Provide the (X, Y) coordinate of the cell's center where the given text is located.  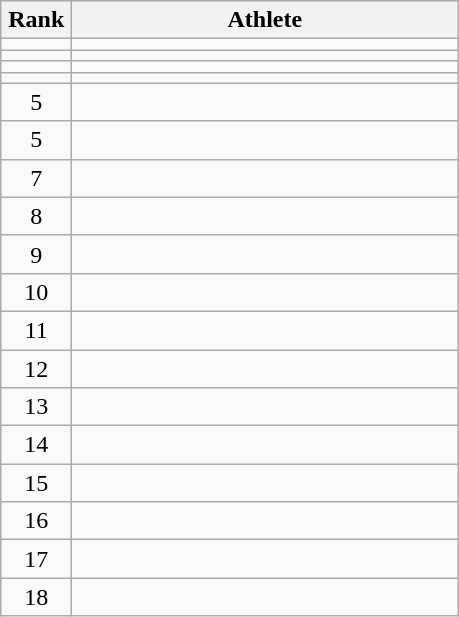
Rank (36, 20)
16 (36, 521)
13 (36, 407)
18 (36, 597)
7 (36, 178)
14 (36, 445)
11 (36, 330)
9 (36, 254)
12 (36, 369)
10 (36, 292)
8 (36, 216)
15 (36, 483)
17 (36, 559)
Athlete (265, 20)
